Identify which cell holds the provided text, then report its [x, y] central coordinate. 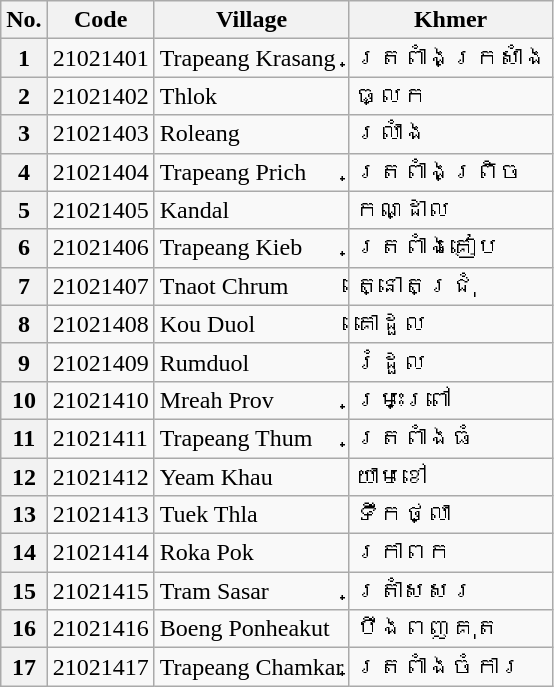
21021414 [100, 553]
7 [24, 286]
Kandal [252, 210]
5 [24, 210]
Roka Pok [252, 553]
13 [24, 515]
21021401 [100, 58]
21021411 [100, 438]
ម្រះព្រៅ [450, 400]
21021404 [100, 172]
21021412 [100, 477]
3 [24, 134]
1 [24, 58]
12 [24, 477]
ធ្លក [450, 96]
រំដួល [450, 362]
រកាពក [450, 553]
10 [24, 400]
ត្រពាំងគៀប [450, 248]
15 [24, 591]
2 [24, 96]
Mreah Prov [252, 400]
21021403 [100, 134]
ទឹកថ្លា [450, 515]
យាមខៅ [450, 477]
Trapeang Prich [252, 172]
Khmer [450, 20]
6 [24, 248]
Tram Sasar [252, 591]
21021407 [100, 286]
21021408 [100, 324]
21021417 [100, 667]
ត្រពាំងក្រសាំង [450, 58]
Rumduol [252, 362]
Village [252, 20]
Boeng Ponheakut [252, 629]
Trapeang Thum [252, 438]
16 [24, 629]
កណ្ដាល [450, 210]
Trapeang Krasang [252, 58]
14 [24, 553]
ត្រពាំងចំការ [450, 667]
21021410 [100, 400]
4 [24, 172]
Kou Duol [252, 324]
ត្រពាំងធំ [450, 438]
រលាំង [450, 134]
8 [24, 324]
21021415 [100, 591]
21021413 [100, 515]
Yeam Khau [252, 477]
Roleang [252, 134]
Thlok [252, 96]
Trapeang Chamkar [252, 667]
Tuek Thla [252, 515]
ត្នោតជ្រុំ [450, 286]
Tnaot Chrum [252, 286]
21021409 [100, 362]
11 [24, 438]
21021416 [100, 629]
17 [24, 667]
21021405 [100, 210]
ត្រាំសសរ [450, 591]
បឹងពញគុត [450, 629]
Trapeang Kieb [252, 248]
គោដួល [450, 324]
21021406 [100, 248]
ត្រពាំងព្រិច [450, 172]
9 [24, 362]
Code [100, 20]
No. [24, 20]
21021402 [100, 96]
